Scan for the cell matching the given text and deliver its (X, Y) coordinate at center. 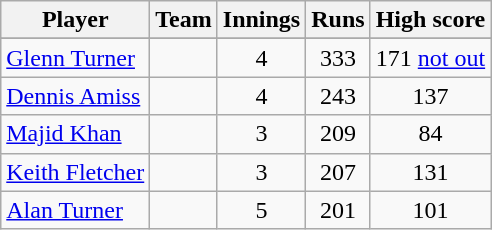
Team (184, 20)
101 (430, 210)
171 not out (430, 58)
5 (261, 210)
Dennis Amiss (76, 96)
209 (338, 134)
Majid Khan (76, 134)
84 (430, 134)
137 (430, 96)
131 (430, 172)
Player (76, 20)
Runs (338, 20)
Innings (261, 20)
Alan Turner (76, 210)
333 (338, 58)
207 (338, 172)
High score (430, 20)
243 (338, 96)
Keith Fletcher (76, 172)
201 (338, 210)
Glenn Turner (76, 58)
